Output the [x, y] coordinate of the center of the cell containing the given text.  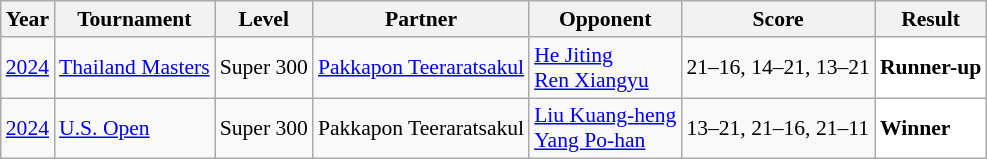
Opponent [605, 19]
Runner-up [930, 68]
Thailand Masters [134, 68]
Result [930, 19]
Partner [421, 19]
Year [28, 19]
He Jiting Ren Xiangyu [605, 68]
13–21, 21–16, 21–11 [778, 128]
U.S. Open [134, 128]
Liu Kuang-heng Yang Po-han [605, 128]
Tournament [134, 19]
Score [778, 19]
21–16, 14–21, 13–21 [778, 68]
Level [264, 19]
Winner [930, 128]
